Detect which cell encompasses the target text, then output its [x, y] center coordinate. 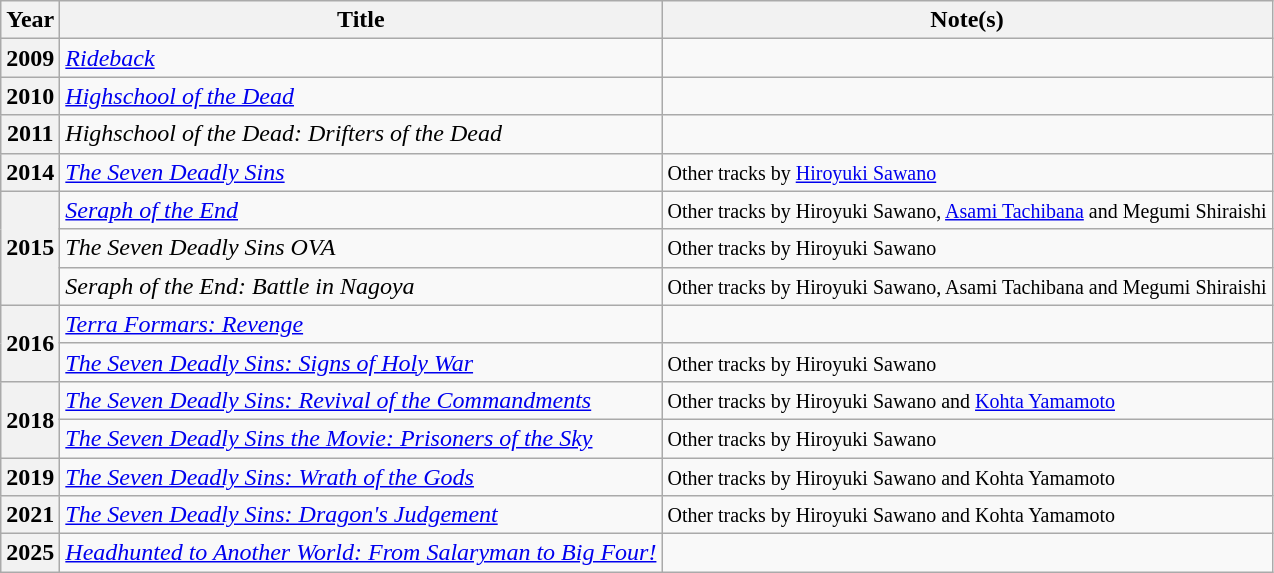
Headhunted to Another World: From Salaryman to Big Four! [361, 553]
2016 [30, 343]
2021 [30, 515]
2019 [30, 477]
2011 [30, 134]
The Seven Deadly Sins [361, 172]
2014 [30, 172]
The Seven Deadly Sins: Signs of Holy War [361, 362]
2010 [30, 96]
Rideback [361, 58]
Highschool of the Dead: Drifters of the Dead [361, 134]
Seraph of the End [361, 210]
Title [361, 20]
The Seven Deadly Sins: Wrath of the Gods [361, 477]
2025 [30, 553]
2015 [30, 248]
Note(s) [967, 20]
Seraph of the End: Battle in Nagoya [361, 286]
Year [30, 20]
Highschool of the Dead [361, 96]
2009 [30, 58]
The Seven Deadly Sins OVA [361, 248]
2018 [30, 419]
The Seven Deadly Sins the Movie: Prisoners of the Sky [361, 438]
The Seven Deadly Sins: Dragon's Judgement [361, 515]
The Seven Deadly Sins: Revival of the Commandments [361, 400]
Terra Formars: Revenge [361, 324]
